Provide the [x, y] coordinate of the cell's center where the given text is located.  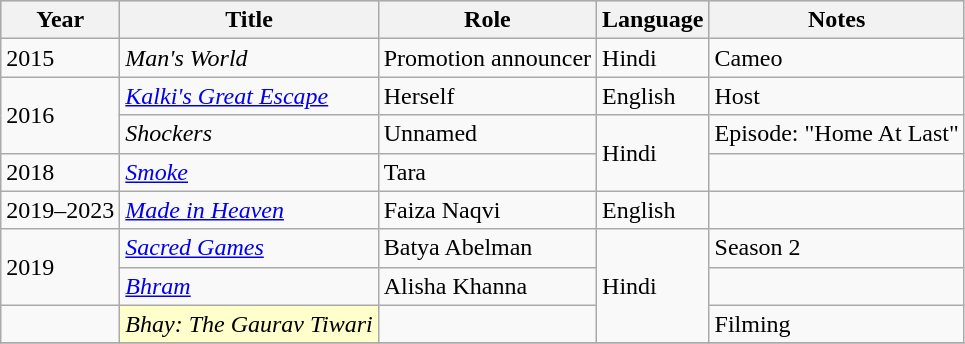
Unnamed [487, 134]
2019–2023 [60, 210]
Filming [836, 324]
Tara [487, 172]
2019 [60, 267]
Role [487, 20]
Year [60, 20]
2016 [60, 115]
Herself [487, 96]
Kalki's Great Escape [249, 96]
2015 [60, 58]
Cameo [836, 58]
Man's World [249, 58]
Sacred Games [249, 248]
Episode: "Home At Last" [836, 134]
2018 [60, 172]
Bhram [249, 286]
Alisha Khanna [487, 286]
Bhay: The Gaurav Tiwari [249, 324]
Host [836, 96]
Notes [836, 20]
Faiza Naqvi [487, 210]
Promotion announcer [487, 58]
Batya Abelman [487, 248]
Season 2 [836, 248]
Title [249, 20]
Smoke [249, 172]
Made in Heaven [249, 210]
Shockers [249, 134]
Language [653, 20]
